Extract the (x, y) coordinate from the center of the cell holding the provided text.  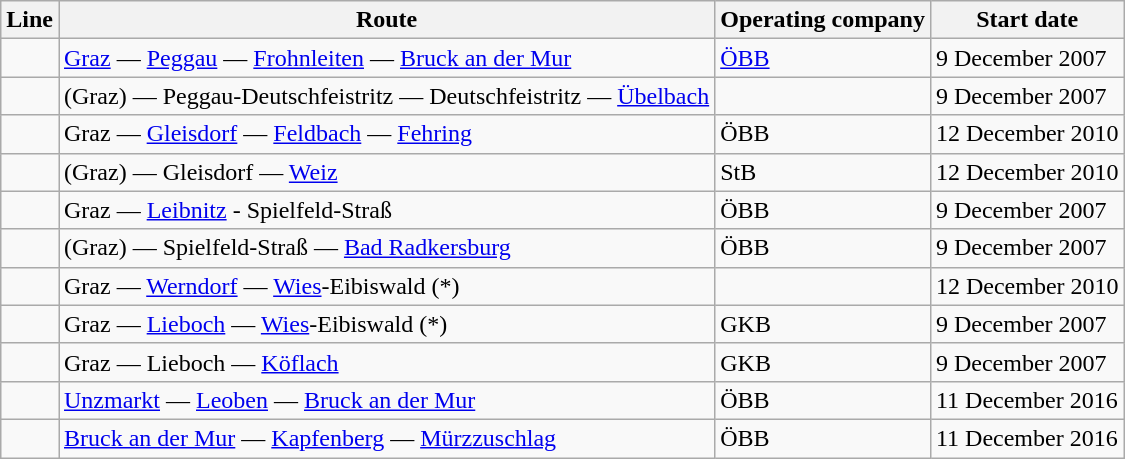
Graz — Lieboch — Köflach (386, 362)
Graz — Leibnitz - Spielfeld-Straß (386, 210)
Graz — Lieboch — Wies-Eibiswald (*) (386, 324)
(Graz) — Gleisdorf — Weiz (386, 172)
(Graz) — Spielfeld-Straß — Bad Radkersburg (386, 248)
StB (823, 172)
Graz — Werndorf — Wies-Eibiswald (*) (386, 286)
Graz — Gleisdorf — Feldbach — Fehring (386, 134)
Bruck an der Mur — Kapfenberg — Mürzzuschlag (386, 438)
Unzmarkt — Leoben — Bruck an der Mur (386, 400)
Route (386, 20)
Line (30, 20)
(Graz) — Peggau-Deutschfeistritz — Deutschfeistritz — Übelbach (386, 96)
Operating company (823, 20)
Graz — Peggau — Frohnleiten — Bruck an der Mur (386, 58)
Start date (1027, 20)
